For the text-containing cell, return its midpoint in [X, Y] coordinate format. 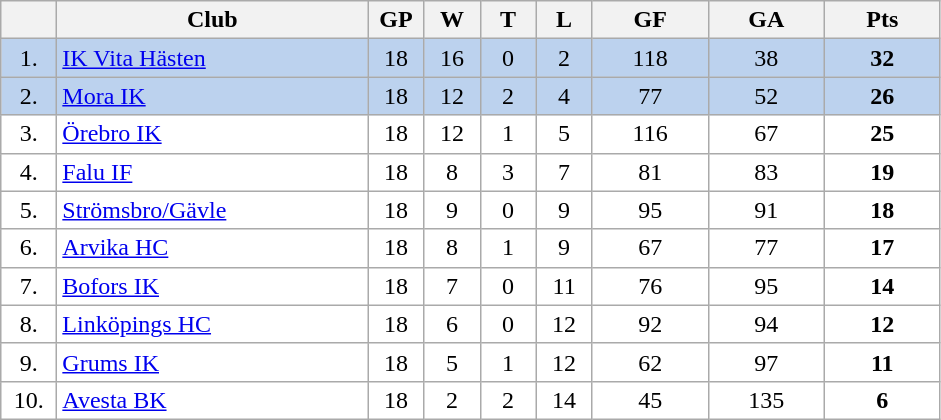
Örebro IK [212, 134]
7. [29, 286]
92 [650, 324]
L [564, 20]
16 [452, 58]
3 [508, 172]
9. [29, 362]
4 [564, 96]
116 [650, 134]
3. [29, 134]
45 [650, 400]
Avesta BK [212, 400]
Pts [882, 20]
W [452, 20]
6. [29, 248]
Club [212, 20]
52 [766, 96]
25 [882, 134]
Bofors IK [212, 286]
76 [650, 286]
118 [650, 58]
Arvika HC [212, 248]
GP [396, 20]
Falu IF [212, 172]
94 [766, 324]
5. [29, 210]
26 [882, 96]
8. [29, 324]
GF [650, 20]
Strömsbro/Gävle [212, 210]
19 [882, 172]
1. [29, 58]
83 [766, 172]
10. [29, 400]
17 [882, 248]
91 [766, 210]
97 [766, 362]
Mora IK [212, 96]
T [508, 20]
GA [766, 20]
Grums IK [212, 362]
38 [766, 58]
2. [29, 96]
81 [650, 172]
Linköpings HC [212, 324]
135 [766, 400]
IK Vita Hästen [212, 58]
4. [29, 172]
32 [882, 58]
62 [650, 362]
